Scan for the cell matching the given text and deliver its (X, Y) coordinate at center. 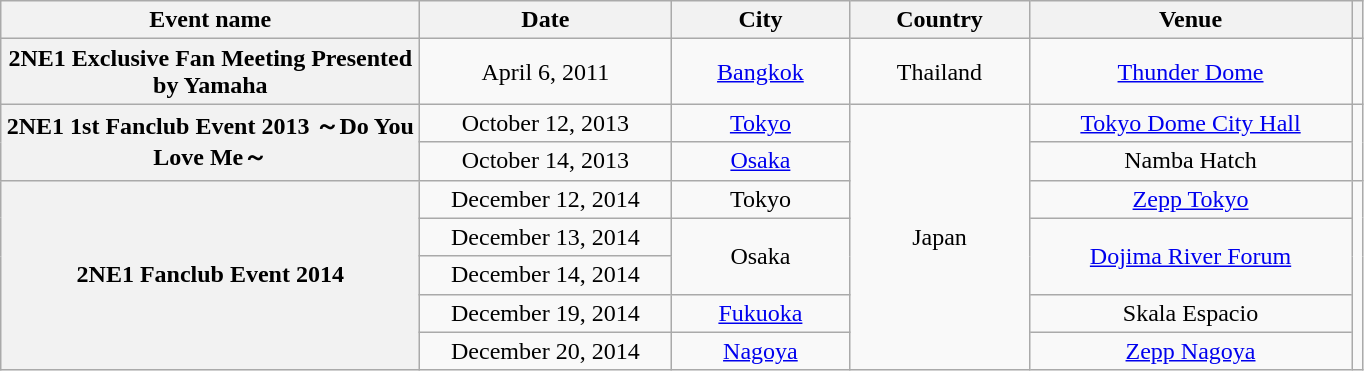
Japan (940, 237)
Thailand (940, 72)
Bangkok (760, 72)
Nagoya (760, 351)
December 14, 2014 (546, 275)
Skala Espacio (1190, 313)
Fukuoka (760, 313)
Zepp Nagoya (1190, 351)
Tokyo Dome City Hall (1190, 123)
April 6, 2011 (546, 72)
Dojima River Forum (1190, 256)
Namba Hatch (1190, 161)
Venue (1190, 20)
2NE1 Fanclub Event 2014 (210, 275)
City (760, 20)
December 20, 2014 (546, 351)
December 12, 2014 (546, 199)
2NE1 Exclusive Fan Meeting Presented by Yamaha (210, 72)
Thunder Dome (1190, 72)
2NE1 1st Fanclub Event 2013 ～Do You Love Me～ (210, 142)
Country (940, 20)
October 12, 2013 (546, 123)
Zepp Tokyo (1190, 199)
December 13, 2014 (546, 237)
October 14, 2013 (546, 161)
December 19, 2014 (546, 313)
Date (546, 20)
Event name (210, 20)
